For the text-containing cell, return its midpoint in (X, Y) coordinate format. 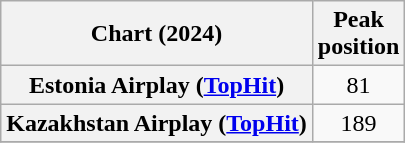
189 (358, 123)
81 (358, 85)
Estonia Airplay (TopHit) (157, 85)
Chart (2024) (157, 34)
Peakposition (358, 34)
Kazakhstan Airplay (TopHit) (157, 123)
